Detect which cell encompasses the target text, then output its [x, y] center coordinate. 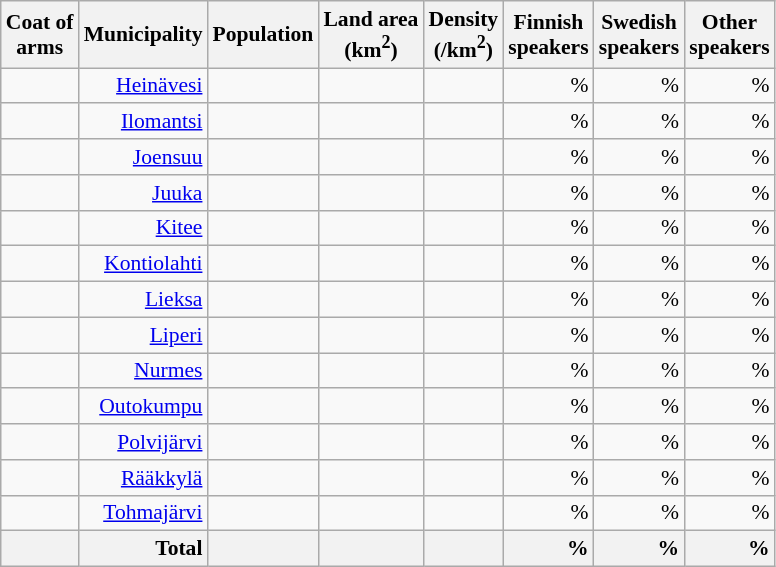
Tohmajärvi [144, 513]
Joensuu [144, 157]
Nurmes [144, 371]
Ilomantsi [144, 122]
Kitee [144, 228]
Polvijärvi [144, 442]
Lieksa [144, 300]
Heinävesi [144, 86]
Otherspeakers [729, 34]
Land area(km2) [370, 34]
Municipality [144, 34]
Outokumpu [144, 407]
Coat ofarms [40, 34]
Density(/km2) [463, 34]
Swedishspeakers [639, 34]
Total [144, 549]
Rääkkylä [144, 478]
Population [262, 34]
Finnishspeakers [548, 34]
Kontiolahti [144, 264]
Juuka [144, 193]
Liperi [144, 335]
